Determine the (X, Y) coordinate at the center of the cell enclosing the given text.  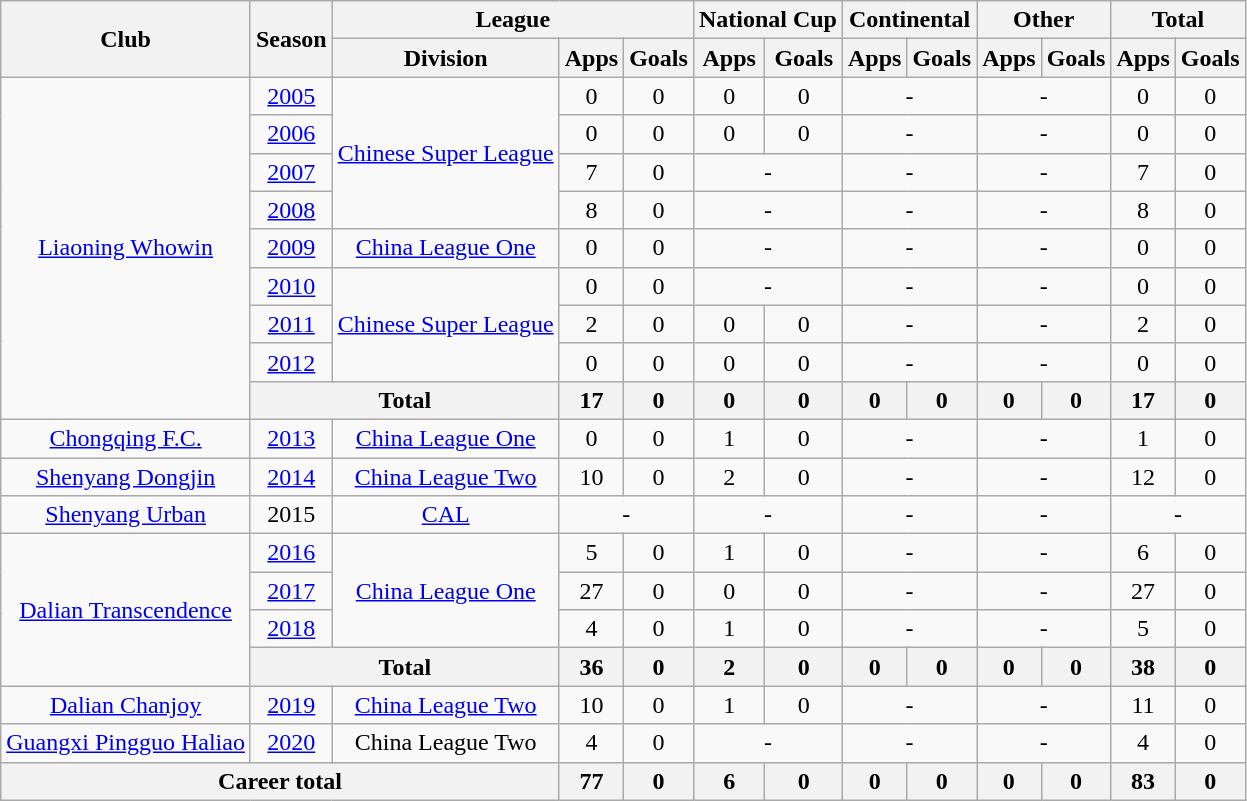
2007 (291, 172)
2011 (291, 324)
38 (1143, 667)
National Cup (768, 20)
Continental (909, 20)
2015 (291, 515)
36 (591, 667)
Career total (280, 781)
Chongqing F.C. (126, 438)
Club (126, 39)
2016 (291, 553)
2014 (291, 477)
2010 (291, 286)
2006 (291, 134)
83 (1143, 781)
2009 (291, 248)
2012 (291, 362)
2005 (291, 96)
11 (1143, 705)
Dalian Chanjoy (126, 705)
Division (446, 58)
Season (291, 39)
12 (1143, 477)
Dalian Transcendence (126, 610)
CAL (446, 515)
2020 (291, 743)
Liaoning Whowin (126, 248)
2019 (291, 705)
Guangxi Pingguo Haliao (126, 743)
77 (591, 781)
League (512, 20)
Shenyang Dongjin (126, 477)
2018 (291, 629)
2017 (291, 591)
2013 (291, 438)
2008 (291, 210)
Shenyang Urban (126, 515)
Other (1044, 20)
